From the cell containing the given text, extract its center point as [x, y] coordinate. 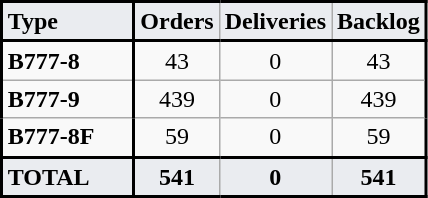
Backlog [379, 22]
B777-8F [68, 138]
Orders [176, 22]
Type [68, 22]
TOTAL [68, 177]
B777-8 [68, 60]
B777-9 [68, 99]
Deliveries [275, 22]
